Return [X, Y] of the center of cell containing provided text 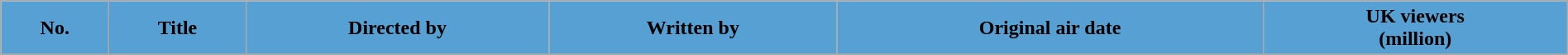
UK viewers(million) [1415, 28]
No. [55, 28]
Directed by [397, 28]
Original air date [1050, 28]
Title [177, 28]
Written by [693, 28]
